Return [x, y] of the center of cell containing provided text 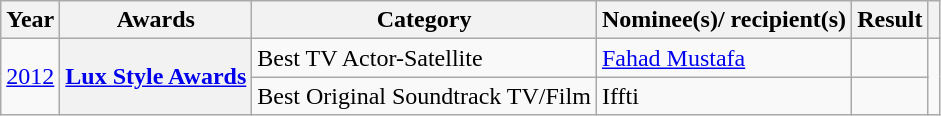
Result [890, 20]
Category [424, 20]
Lux Style Awards [156, 77]
Best Original Soundtrack TV/Film [424, 96]
Iffti [724, 96]
2012 [30, 77]
Fahad Mustafa [724, 58]
Awards [156, 20]
Year [30, 20]
Best TV Actor-Satellite [424, 58]
Nominee(s)/ recipient(s) [724, 20]
